For the text-containing cell, return its midpoint in (X, Y) coordinate format. 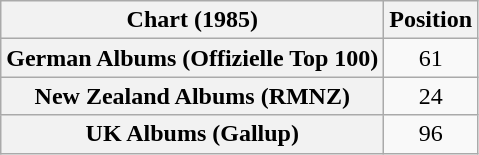
Position (431, 20)
61 (431, 58)
German Albums (Offizielle Top 100) (192, 58)
Chart (1985) (192, 20)
UK Albums (Gallup) (192, 134)
96 (431, 134)
New Zealand Albums (RMNZ) (192, 96)
24 (431, 96)
